Return the [x, y] coordinate for the center point of the cell that contains the specified text.  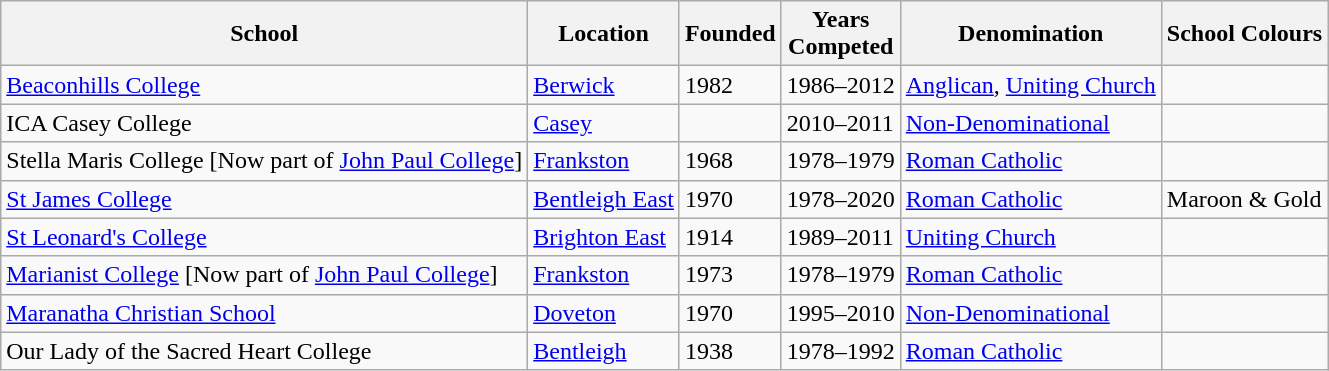
Bentleigh [604, 351]
Our Lady of the Sacred Heart College [264, 351]
ICA Casey College [264, 123]
1938 [730, 351]
Denomination [1030, 34]
2010–2011 [840, 123]
Casey [604, 123]
YearsCompeted [840, 34]
1982 [730, 85]
1995–2010 [840, 313]
Anglican, Uniting Church [1030, 85]
1989–2011 [840, 237]
St James College [264, 199]
Berwick [604, 85]
1968 [730, 161]
Stella Maris College [Now part of John Paul College] [264, 161]
Bentleigh East [604, 199]
1986–2012 [840, 85]
School Colours [1244, 34]
Location [604, 34]
1973 [730, 275]
Marianist College [Now part of John Paul College] [264, 275]
Maroon & Gold [1244, 199]
Maranatha Christian School [264, 313]
Brighton East [604, 237]
Uniting Church [1030, 237]
St Leonard's College [264, 237]
Doveton [604, 313]
1978–2020 [840, 199]
1914 [730, 237]
Founded [730, 34]
1978–1992 [840, 351]
Beaconhills College [264, 85]
School [264, 34]
